Return the (x, y) coordinate for the center point of the cell that contains the specified text.  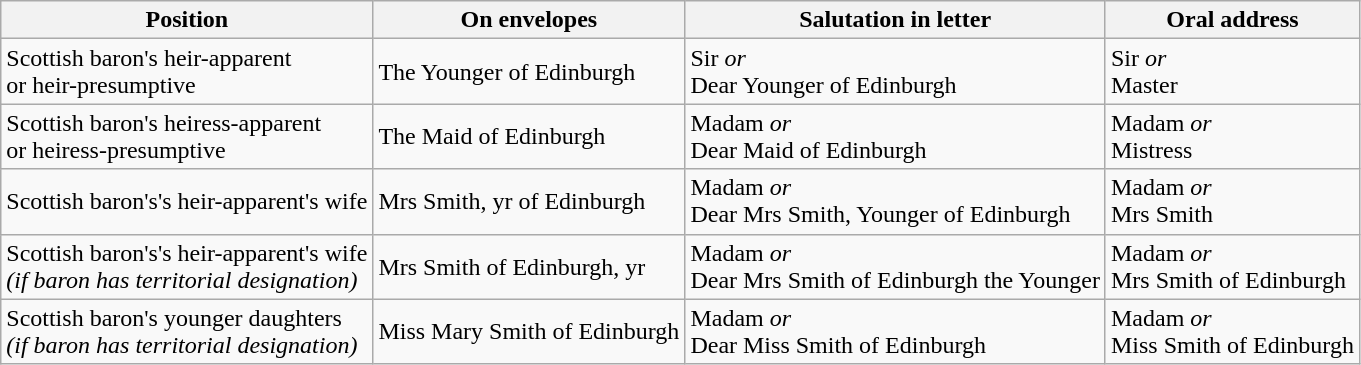
Scottish baron's's heir-apparent's wife (187, 202)
Oral address (1232, 20)
Scottish baron's younger daughters(if baron has territorial designation) (187, 332)
Mrs Smith of Edinburgh, yr (529, 266)
Miss Mary Smith of Edinburgh (529, 332)
Mrs Smith, yr of Edinburgh (529, 202)
Madam orDear Miss Smith of Edinburgh (896, 332)
Scottish baron's's heir-apparent's wife(if baron has territorial designation) (187, 266)
Madam orDear Maid of Edinburgh (896, 136)
Madam orMiss Smith of Edinburgh (1232, 332)
Madam orMrs Smith (1232, 202)
Position (187, 20)
Madam orDear Mrs Smith, Younger of Edinburgh (896, 202)
On envelopes (529, 20)
The Younger of Edinburgh (529, 72)
Madam orDear Mrs Smith of Edinburgh the Younger (896, 266)
Madam orMrs Smith of Edinburgh (1232, 266)
Salutation in letter (896, 20)
Scottish baron's heiress-apparentor heiress-presumptive (187, 136)
Sir orMaster (1232, 72)
Madam orMistress (1232, 136)
Scottish baron's heir-apparentor heir-presumptive (187, 72)
Sir orDear Younger of Edinburgh (896, 72)
The Maid of Edinburgh (529, 136)
